Locate the cell with the specified text and output its [x, y] center coordinate. 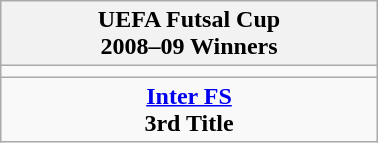
Inter FS3rd Title [189, 110]
UEFA Futsal Cup2008–09 Winners [189, 34]
